Scan for the cell matching the given text and deliver its [X, Y] coordinate at center. 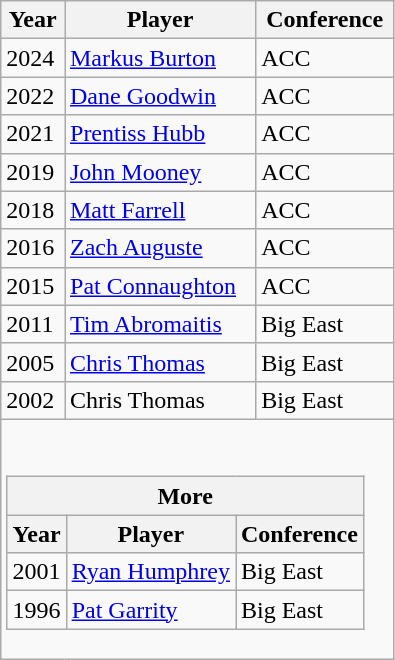
Zach Auguste [160, 248]
John Mooney [160, 172]
Prentiss Hubb [160, 134]
2022 [33, 96]
2016 [33, 248]
1996 [36, 610]
2001 [36, 572]
Pat Garrity [150, 610]
Markus Burton [160, 58]
2019 [33, 172]
Tim Abromaitis [160, 324]
More Year Player Conference 2001 Ryan Humphrey Big East 1996 Pat Garrity Big East [198, 539]
Ryan Humphrey [150, 572]
2024 [33, 58]
2002 [33, 400]
2018 [33, 210]
2005 [33, 362]
2015 [33, 286]
2021 [33, 134]
2011 [33, 324]
Pat Connaughton [160, 286]
Matt Farrell [160, 210]
More [185, 496]
Dane Goodwin [160, 96]
